Search for the cell housing the specified text and yield its [x, y] center coordinate. 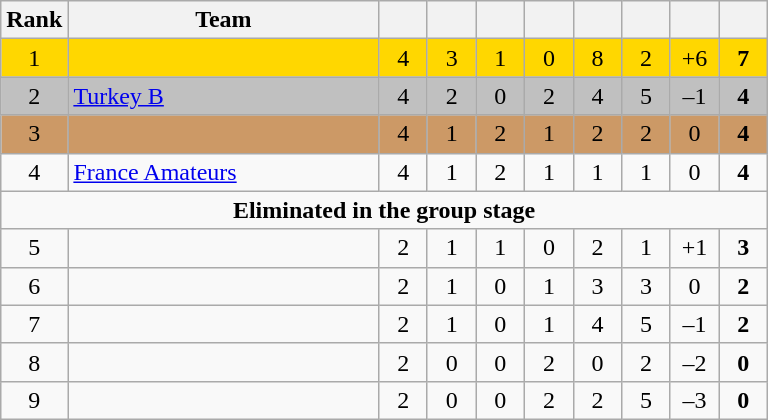
Eliminated in the group stage [384, 210]
+6 [694, 58]
6 [34, 286]
+1 [694, 248]
Turkey B [224, 96]
–3 [694, 400]
Team [224, 20]
France Amateurs [224, 172]
–2 [694, 362]
Rank [34, 20]
9 [34, 400]
